Return the [x, y] coordinate for the center point of the cell that contains the specified text.  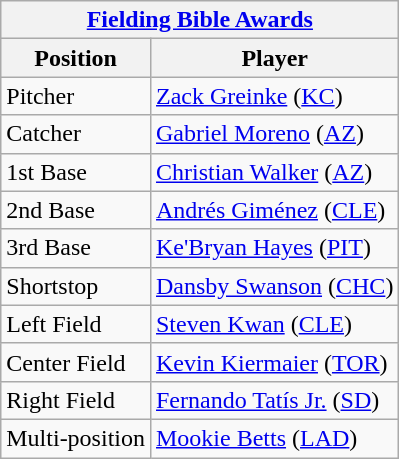
Christian Walker (AZ) [274, 172]
Catcher [76, 134]
Multi-position [76, 438]
Pitcher [76, 96]
Andrés Giménez (CLE) [274, 210]
Center Field [76, 362]
Zack Greinke (KC) [274, 96]
1st Base [76, 172]
Steven Kwan (CLE) [274, 324]
3rd Base [76, 248]
Shortstop [76, 286]
Kevin Kiermaier (TOR) [274, 362]
2nd Base [76, 210]
Right Field [76, 400]
Dansby Swanson (CHC) [274, 286]
Left Field [76, 324]
Player [274, 58]
Fernando Tatís Jr. (SD) [274, 400]
Mookie Betts (LAD) [274, 438]
Fielding Bible Awards [200, 20]
Gabriel Moreno (AZ) [274, 134]
Ke'Bryan Hayes (PIT) [274, 248]
Position [76, 58]
